Find where the given text appears and provide that cell's center as (x, y) coordinate. 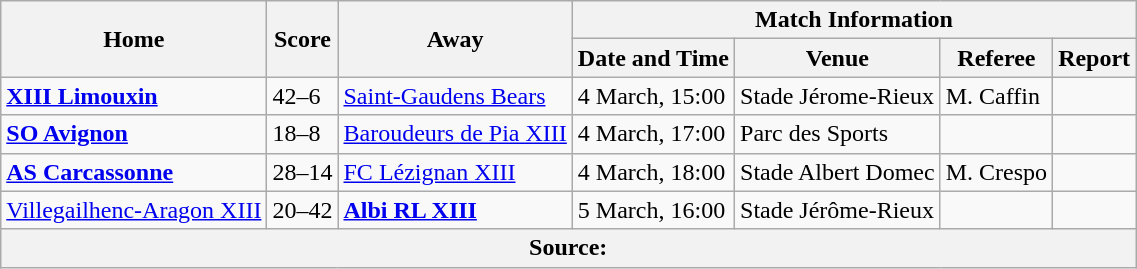
AS Carcassonne (134, 172)
Referee (996, 58)
FC Lézignan XIII (455, 172)
4 March, 17:00 (653, 134)
Source: (568, 248)
Date and Time (653, 58)
28–14 (302, 172)
Match Information (854, 20)
Saint-Gaudens Bears (455, 96)
Baroudeurs de Pia XIII (455, 134)
Home (134, 39)
M. Caffin (996, 96)
Albi RL XIII (455, 210)
Away (455, 39)
Stade Jérome-Rieux (838, 96)
Score (302, 39)
Stade Jérôme-Rieux (838, 210)
5 March, 16:00 (653, 210)
M. Crespo (996, 172)
20–42 (302, 210)
4 March, 15:00 (653, 96)
Venue (838, 58)
XIII Limouxin (134, 96)
42–6 (302, 96)
SO Avignon (134, 134)
Report (1094, 58)
Stade Albert Domec (838, 172)
Parc des Sports (838, 134)
4 March, 18:00 (653, 172)
Villegailhenc-Aragon XIII (134, 210)
18–8 (302, 134)
